Provide the (x, y) coordinate of the cell's center where the given text is located.  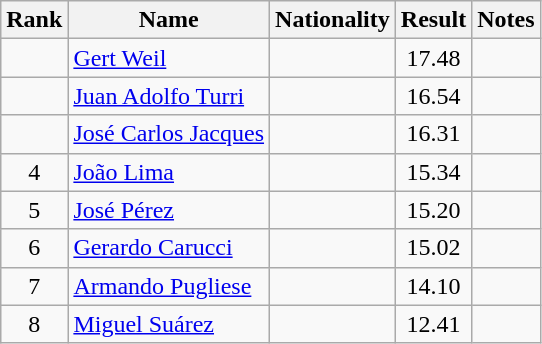
Result (433, 20)
5 (34, 210)
7 (34, 286)
Gerardo Carucci (169, 248)
Nationality (333, 20)
17.48 (433, 58)
Rank (34, 20)
Armando Pugliese (169, 286)
Name (169, 20)
15.34 (433, 172)
Notes (506, 20)
14.10 (433, 286)
16.31 (433, 134)
8 (34, 324)
6 (34, 248)
José Pérez (169, 210)
Gert Weil (169, 58)
15.20 (433, 210)
16.54 (433, 96)
Juan Adolfo Turri (169, 96)
João Lima (169, 172)
12.41 (433, 324)
Miguel Suárez (169, 324)
15.02 (433, 248)
4 (34, 172)
José Carlos Jacques (169, 134)
